Identify which cell holds the provided text, then report its [x, y] central coordinate. 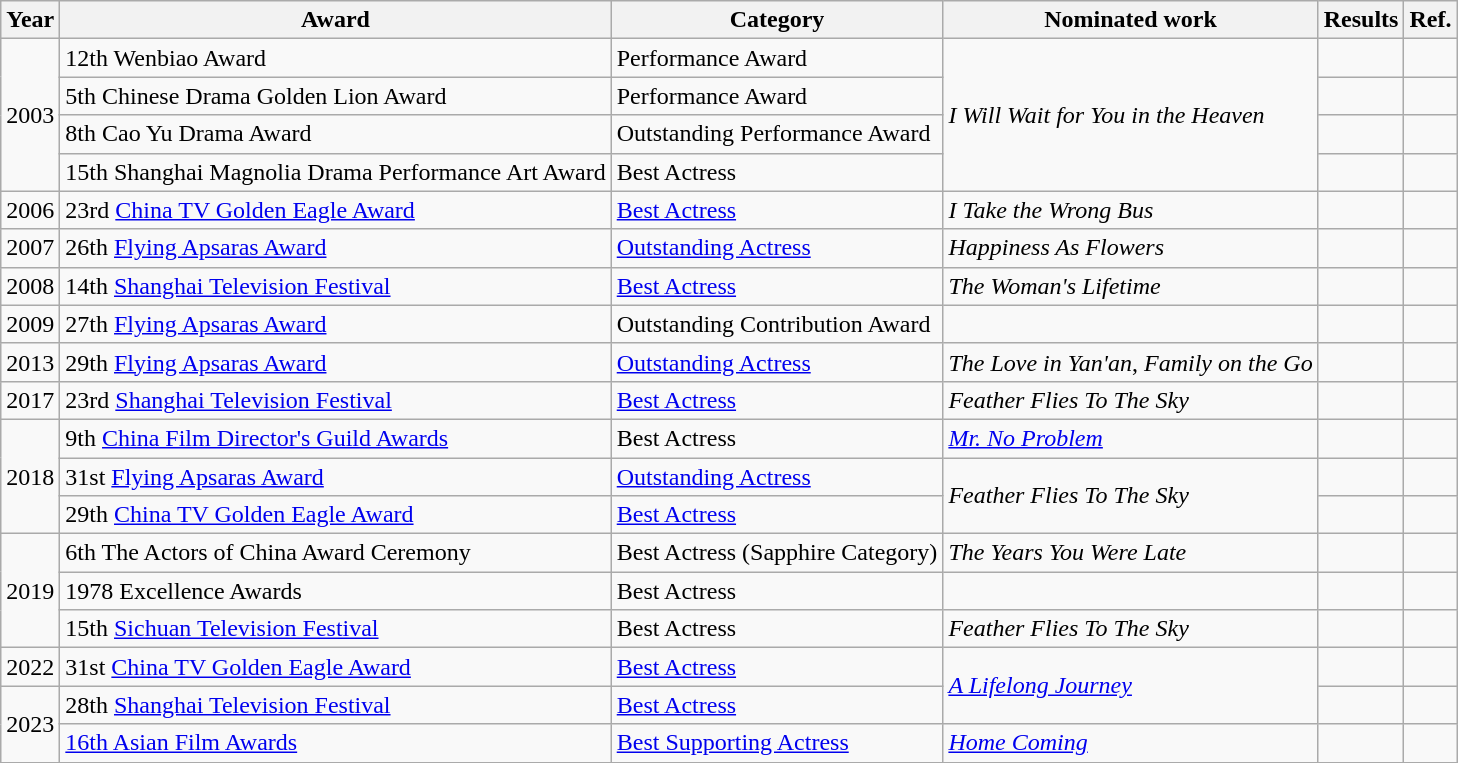
2019 [30, 591]
2013 [30, 362]
Outstanding Contribution Award [777, 324]
2023 [30, 724]
Best Supporting Actress [777, 743]
26th Flying Apsaras Award [336, 248]
2007 [30, 248]
15th Shanghai Magnolia Drama Performance Art Award [336, 172]
15th Sichuan Television Festival [336, 629]
12th Wenbiao Award [336, 58]
Happiness As Flowers [1130, 248]
2008 [30, 286]
Home Coming [1130, 743]
Nominated work [1130, 20]
2006 [30, 210]
2009 [30, 324]
23rd China TV Golden Eagle Award [336, 210]
29th China TV Golden Eagle Award [336, 515]
2003 [30, 115]
23rd Shanghai Television Festival [336, 400]
29th Flying Apsaras Award [336, 362]
The Years You Were Late [1130, 553]
31st Flying Apsaras Award [336, 477]
28th Shanghai Television Festival [336, 705]
2018 [30, 476]
I Take the Wrong Bus [1130, 210]
1978 Excellence Awards [336, 591]
A Lifelong Journey [1130, 686]
5th Chinese Drama Golden Lion Award [336, 96]
Mr. No Problem [1130, 438]
Ref. [1430, 20]
Year [30, 20]
31st China TV Golden Eagle Award [336, 667]
16th Asian Film Awards [336, 743]
6th The Actors of China Award Ceremony [336, 553]
The Love in Yan'an, Family on the Go [1130, 362]
27th Flying Apsaras Award [336, 324]
14th Shanghai Television Festival [336, 286]
Best Actress (Sapphire Category) [777, 553]
8th Cao Yu Drama Award [336, 134]
I Will Wait for You in the Heaven [1130, 115]
Award [336, 20]
2022 [30, 667]
2017 [30, 400]
Category [777, 20]
9th China Film Director's Guild Awards [336, 438]
The Woman's Lifetime [1130, 286]
Outstanding Performance Award [777, 134]
Results [1361, 20]
